From the cell containing the given text, extract its center point as (x, y) coordinate. 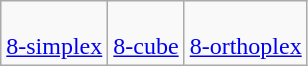
8-simplex (54, 34)
8-orthoplex (246, 34)
8-cube (146, 34)
